Extract the (x, y) coordinate from the center of the cell holding the provided text.  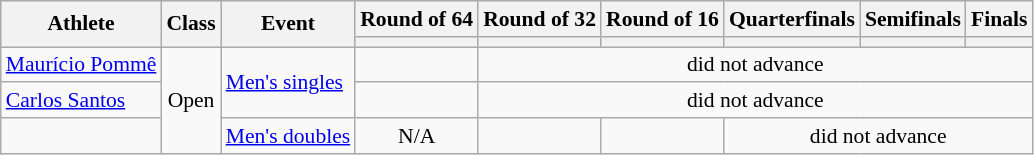
Quarterfinals (792, 19)
Round of 16 (662, 19)
Event (288, 24)
Open (190, 100)
Finals (1000, 19)
Round of 32 (540, 19)
Carlos Santos (82, 101)
Class (190, 24)
Athlete (82, 24)
Men's doubles (288, 136)
Round of 64 (416, 19)
Maurício Pommê (82, 65)
N/A (416, 136)
Semifinals (913, 19)
Men's singles (288, 82)
